Scan for the cell matching the given text and deliver its (X, Y) coordinate at center. 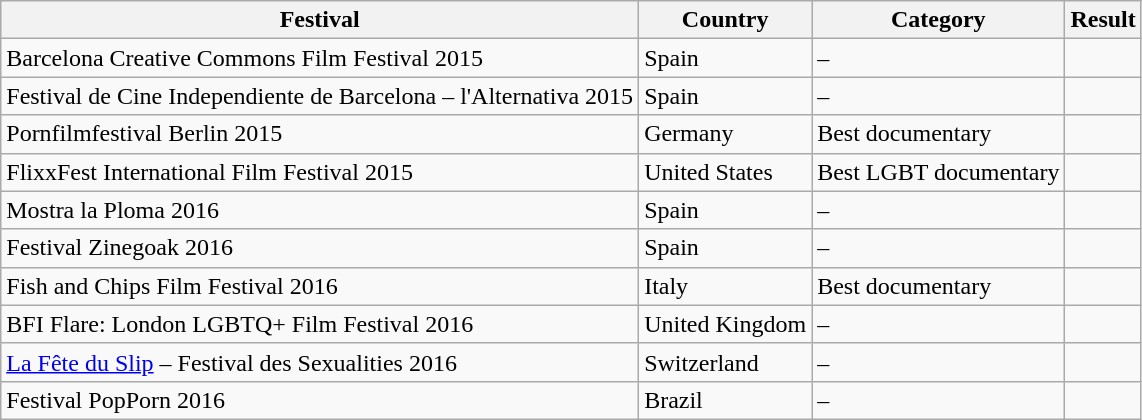
BFI Flare: London LGBTQ+ Film Festival 2016 (320, 324)
Category (938, 20)
Switzerland (726, 362)
Country (726, 20)
Italy (726, 286)
FlixxFest International Film Festival 2015 (320, 172)
La Fête du Slip – Festival des Sexualities 2016 (320, 362)
United Kingdom (726, 324)
Festival PopPorn 2016 (320, 400)
Festival de Cine Independiente de Barcelona – l'Alternativa 2015 (320, 96)
Festival (320, 20)
Germany (726, 134)
Fish and Chips Film Festival 2016 (320, 286)
Mostra la Ploma 2016 (320, 210)
Pornfilmfestival Berlin 2015 (320, 134)
Best LGBT documentary (938, 172)
Result (1103, 20)
United States (726, 172)
Barcelona Creative Commons Film Festival 2015 (320, 58)
Festival Zinegoak 2016 (320, 248)
Brazil (726, 400)
